Scan for the cell matching the given text and deliver its (X, Y) coordinate at center. 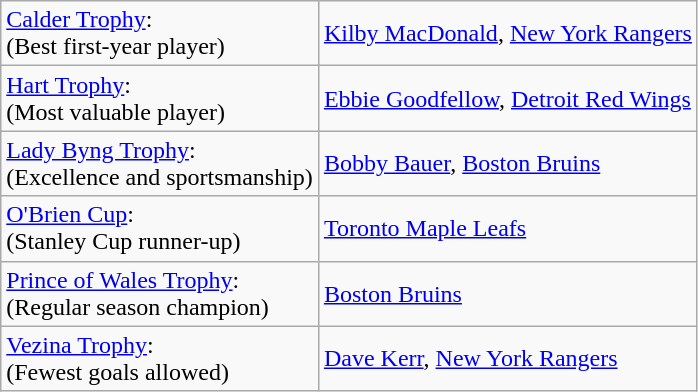
Calder Trophy:(Best first-year player) (160, 34)
Vezina Trophy:(Fewest goals allowed) (160, 358)
Ebbie Goodfellow, Detroit Red Wings (508, 98)
Dave Kerr, New York Rangers (508, 358)
Boston Bruins (508, 294)
Prince of Wales Trophy:(Regular season champion) (160, 294)
O'Brien Cup:(Stanley Cup runner-up) (160, 228)
Hart Trophy:(Most valuable player) (160, 98)
Kilby MacDonald, New York Rangers (508, 34)
Toronto Maple Leafs (508, 228)
Lady Byng Trophy:(Excellence and sportsmanship) (160, 164)
Bobby Bauer, Boston Bruins (508, 164)
